Identify which cell holds the provided text, then report its [X, Y] central coordinate. 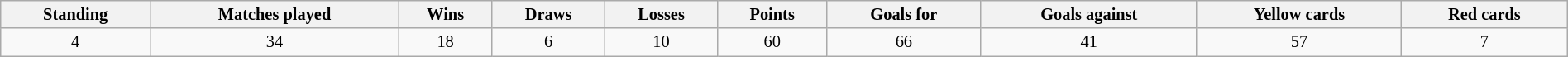
Draws [548, 14]
6 [548, 42]
Points [772, 14]
Red cards [1485, 14]
18 [445, 42]
7 [1485, 42]
60 [772, 42]
Losses [661, 14]
66 [905, 42]
57 [1298, 42]
Goals for [905, 14]
Matches played [275, 14]
10 [661, 42]
Wins [445, 14]
4 [76, 42]
34 [275, 42]
Goals against [1088, 14]
41 [1088, 42]
Standing [76, 14]
Yellow cards [1298, 14]
